Pinpoint the cell where the given text exists, returning its (X, Y) midpoint coordinate. 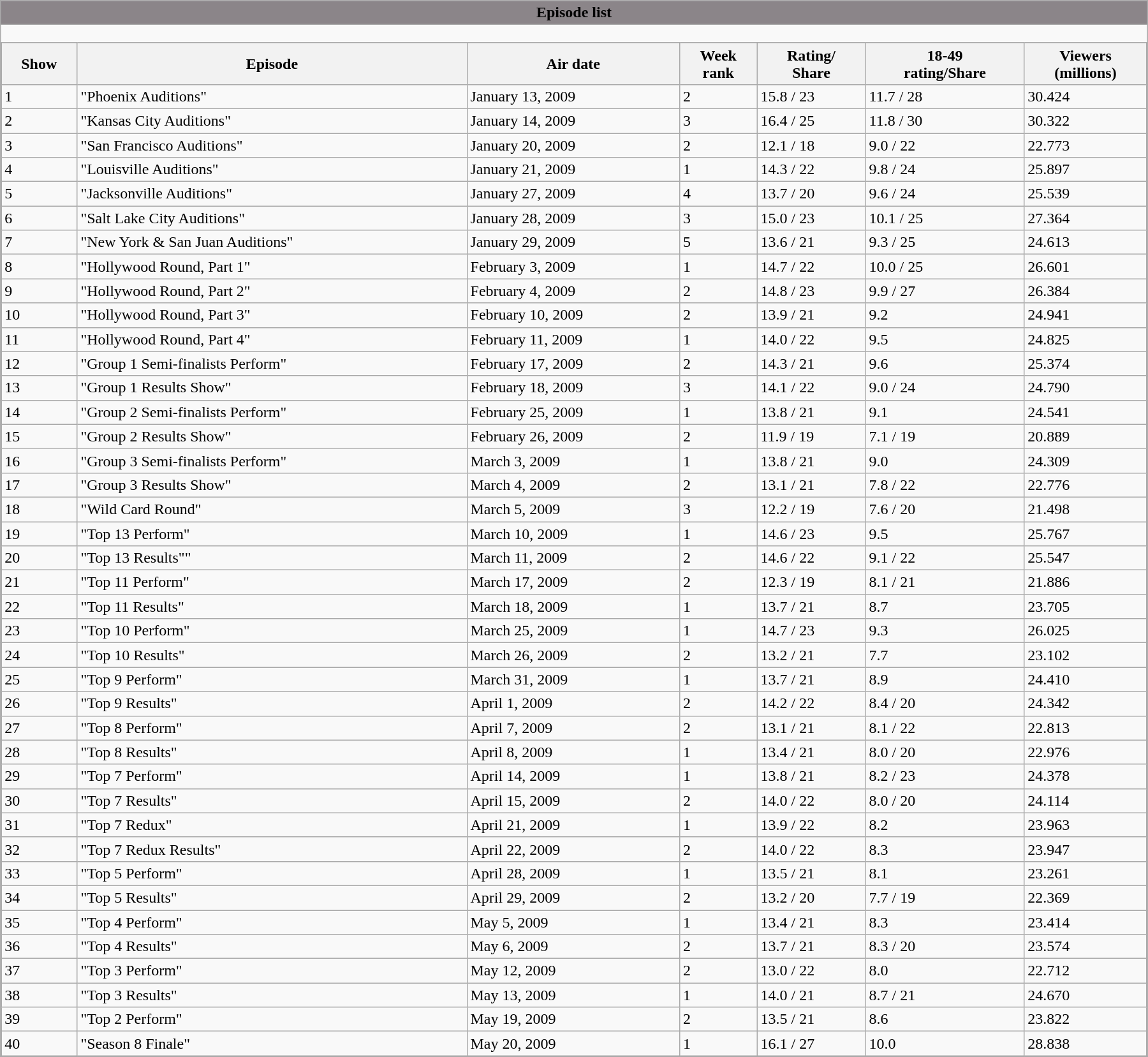
"Top 3 Perform" (272, 971)
23 (40, 631)
7.7 (945, 655)
"Season 8 Finale" (272, 1044)
24.114 (1085, 801)
9.6 (945, 364)
"Group 3 Semi-finalists Perform" (272, 461)
9.1 (945, 412)
20.889 (1085, 436)
9.6 / 24 (945, 194)
"Top 5 Results" (272, 898)
April 14, 2009 (573, 776)
27 (40, 728)
13.7 / 20 (811, 194)
"Top 5 Perform" (272, 873)
13.9 / 21 (811, 315)
24.670 (1085, 995)
January 14, 2009 (573, 121)
May 12, 2009 (573, 971)
"Top 11 Perform" (272, 582)
25.547 (1085, 558)
"Top 7 Perform" (272, 776)
"Hollywood Round, Part 1" (272, 267)
"Group 2 Results Show" (272, 436)
16.1 / 27 (811, 1044)
7.7 / 19 (945, 898)
8.6 (945, 1019)
8.1 / 21 (945, 582)
9.0 (945, 461)
24.825 (1085, 339)
39 (40, 1019)
28.838 (1085, 1044)
37 (40, 971)
April 21, 2009 (573, 825)
"Group 3 Results Show" (272, 485)
10.0 (945, 1044)
22.369 (1085, 898)
Rating/Share (811, 64)
"Top 8 Perform" (272, 728)
"Jacksonville Auditions" (272, 194)
16.4 / 25 (811, 121)
"Hollywood Round, Part 2" (272, 291)
15.0 / 23 (811, 218)
"Top 2 Perform" (272, 1019)
January 13, 2009 (573, 96)
April 15, 2009 (573, 801)
22.813 (1085, 728)
April 28, 2009 (573, 873)
34 (40, 898)
11.9 / 19 (811, 436)
9.0 / 24 (945, 388)
30.322 (1085, 121)
February 25, 2009 (573, 412)
9 (40, 291)
24.309 (1085, 461)
26.601 (1085, 267)
8.3 / 20 (945, 947)
March 3, 2009 (573, 461)
12.2 / 19 (811, 509)
24.613 (1085, 242)
March 5, 2009 (573, 509)
February 4, 2009 (573, 291)
21.886 (1085, 582)
14.3 / 21 (811, 364)
14.6 / 22 (811, 558)
18 (40, 509)
"Group 1 Results Show" (272, 388)
22.773 (1085, 145)
9.8 / 24 (945, 170)
16 (40, 461)
March 18, 2009 (573, 607)
38 (40, 995)
January 27, 2009 (573, 194)
"Top 13 Results"" (272, 558)
9.9 / 27 (945, 291)
February 11, 2009 (573, 339)
11.7 / 28 (945, 96)
22.712 (1085, 971)
14.3 / 22 (811, 170)
March 4, 2009 (573, 485)
25.767 (1085, 534)
8.7 (945, 607)
13.9 / 22 (811, 825)
"Top 10 Results" (272, 655)
January 20, 2009 (573, 145)
"Top 10 Perform" (272, 631)
8.4 / 20 (945, 704)
14.7 / 22 (811, 267)
15 (40, 436)
"Top 13 Perform" (272, 534)
24.790 (1085, 388)
"Phoenix Auditions" (272, 96)
23.705 (1085, 607)
23.574 (1085, 947)
"Top 9 Perform" (272, 679)
"Top 3 Results" (272, 995)
9.3 (945, 631)
23.947 (1085, 849)
April 29, 2009 (573, 898)
March 17, 2009 (573, 582)
24.541 (1085, 412)
"Top 7 Redux Results" (272, 849)
25.539 (1085, 194)
"Top 7 Redux" (272, 825)
May 19, 2009 (573, 1019)
22.776 (1085, 485)
8.1 (945, 873)
9.1 / 22 (945, 558)
18-49rating/Share (945, 64)
January 21, 2009 (573, 170)
8.7 / 21 (945, 995)
31 (40, 825)
13.2 / 20 (811, 898)
"New York & San Juan Auditions" (272, 242)
11 (40, 339)
10.0 / 25 (945, 267)
8.1 / 22 (945, 728)
May 13, 2009 (573, 995)
24.342 (1085, 704)
35 (40, 922)
April 7, 2009 (573, 728)
10.1 / 25 (945, 218)
23.963 (1085, 825)
14.0 / 21 (811, 995)
22.976 (1085, 752)
30 (40, 801)
March 10, 2009 (573, 534)
April 22, 2009 (573, 849)
21.498 (1085, 509)
February 10, 2009 (573, 315)
27.364 (1085, 218)
6 (40, 218)
January 29, 2009 (573, 242)
26 (40, 704)
"Top 9 Results" (272, 704)
26.025 (1085, 631)
9.3 / 25 (945, 242)
24 (40, 655)
Weekrank (718, 64)
"Group 1 Semi-finalists Perform" (272, 364)
9.0 / 22 (945, 145)
22 (40, 607)
May 6, 2009 (573, 947)
24.941 (1085, 315)
"Wild Card Round" (272, 509)
10 (40, 315)
"Top 4 Perform" (272, 922)
7.1 / 19 (945, 436)
January 28, 2009 (573, 218)
14.1 / 22 (811, 388)
"Kansas City Auditions" (272, 121)
14.2 / 22 (811, 704)
"Louisville Auditions" (272, 170)
14 (40, 412)
12.3 / 19 (811, 582)
Show (40, 64)
"Hollywood Round, Part 4" (272, 339)
23.102 (1085, 655)
23.414 (1085, 922)
March 25, 2009 (573, 631)
12 (40, 364)
"Top 4 Results" (272, 947)
7.8 / 22 (945, 485)
"Salt Lake City Auditions" (272, 218)
"San Francisco Auditions" (272, 145)
13.2 / 21 (811, 655)
February 26, 2009 (573, 436)
February 3, 2009 (573, 267)
"Top 7 Results" (272, 801)
March 26, 2009 (573, 655)
Air date (573, 64)
14.8 / 23 (811, 291)
"Group 2 Semi-finalists Perform" (272, 412)
"Hollywood Round, Part 3" (272, 315)
13.6 / 21 (811, 242)
26.384 (1085, 291)
7.6 / 20 (945, 509)
32 (40, 849)
February 17, 2009 (573, 364)
"Top 8 Results" (272, 752)
11.8 / 30 (945, 121)
April 1, 2009 (573, 704)
25.374 (1085, 364)
14.6 / 23 (811, 534)
Viewers(millions) (1085, 64)
April 8, 2009 (573, 752)
25 (40, 679)
7 (40, 242)
8.2 (945, 825)
24.378 (1085, 776)
19 (40, 534)
8 (40, 267)
30.424 (1085, 96)
28 (40, 752)
15.8 / 23 (811, 96)
February 18, 2009 (573, 388)
13 (40, 388)
36 (40, 947)
May 20, 2009 (573, 1044)
23.261 (1085, 873)
33 (40, 873)
March 11, 2009 (573, 558)
"Top 11 Results" (272, 607)
20 (40, 558)
8.2 / 23 (945, 776)
8.9 (945, 679)
9.2 (945, 315)
Episode list (574, 13)
29 (40, 776)
25.897 (1085, 170)
17 (40, 485)
Episode (272, 64)
13.0 / 22 (811, 971)
23.822 (1085, 1019)
24.410 (1085, 679)
8.0 (945, 971)
May 5, 2009 (573, 922)
12.1 / 18 (811, 145)
14.7 / 23 (811, 631)
March 31, 2009 (573, 679)
21 (40, 582)
40 (40, 1044)
